Scan for the cell matching the given text and deliver its (x, y) coordinate at center. 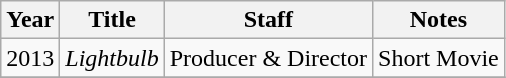
Notes (439, 20)
Staff (268, 20)
Short Movie (439, 58)
Title (112, 20)
Producer & Director (268, 58)
Year (30, 20)
2013 (30, 58)
Lightbulb (112, 58)
